Output the [X, Y] coordinate of the center of the cell containing the given text.  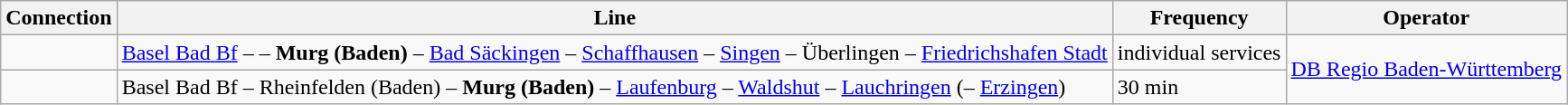
30 min [1199, 87]
Connection [59, 18]
Frequency [1199, 18]
Operator [1427, 18]
Basel Bad Bf – Rheinfelden (Baden) – Murg (Baden) – Laufenburg – Waldshut – Lauchringen (– Erzingen) [615, 87]
Line [615, 18]
Basel Bad Bf – – Murg (Baden) – Bad Säckingen – Schaffhausen – Singen – Überlingen – Friedrichshafen Stadt [615, 52]
DB Regio Baden-Württemberg [1427, 70]
individual services [1199, 52]
